Scan for the cell matching the given text and deliver its [x, y] coordinate at center. 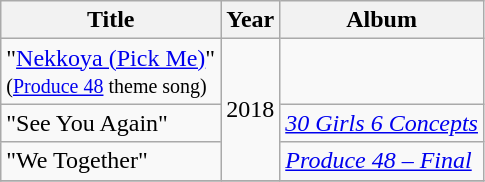
Album [382, 20]
"Nekkoya (Pick Me)"(Produce 48 theme song) [111, 72]
Title [111, 20]
Produce 48 – Final [382, 161]
"See You Again" [111, 123]
"We Together" [111, 161]
2018 [250, 110]
Year [250, 20]
30 Girls 6 Concepts [382, 123]
